Return (x, y) of the center of cell containing provided text 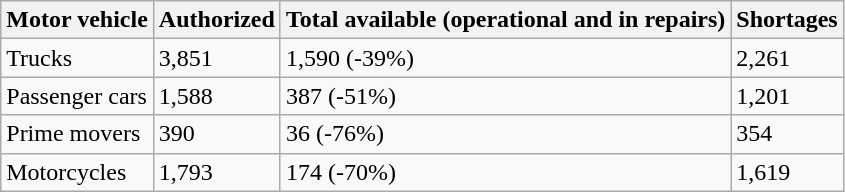
354 (787, 134)
390 (216, 134)
3,851 (216, 58)
387 (-51%) (505, 96)
174 (-70%) (505, 172)
1,793 (216, 172)
Total available (operational and in repairs) (505, 20)
Passenger cars (78, 96)
Shortages (787, 20)
1,590 (-39%) (505, 58)
1,588 (216, 96)
36 (-76%) (505, 134)
2,261 (787, 58)
Motorcycles (78, 172)
Authorized (216, 20)
1,619 (787, 172)
1,201 (787, 96)
Trucks (78, 58)
Motor vehicle (78, 20)
Prime movers (78, 134)
